Return [X, Y] of the center of cell containing provided text 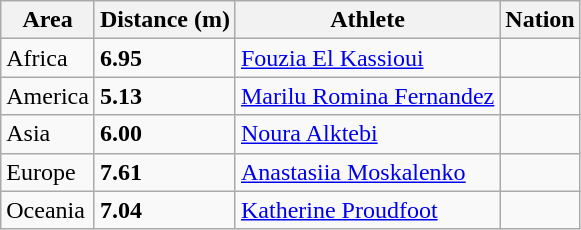
5.13 [164, 96]
Nation [540, 20]
Africa [48, 58]
Europe [48, 172]
Distance (m) [164, 20]
Asia [48, 134]
Noura Alktebi [367, 134]
6.00 [164, 134]
Marilu Romina Fernandez [367, 96]
7.04 [164, 210]
Katherine Proudfoot [367, 210]
Athlete [367, 20]
Area [48, 20]
6.95 [164, 58]
Fouzia El Kassioui [367, 58]
Oceania [48, 210]
Anastasiia Moskalenko [367, 172]
America [48, 96]
7.61 [164, 172]
